Return (X, Y) of the center of cell containing provided text 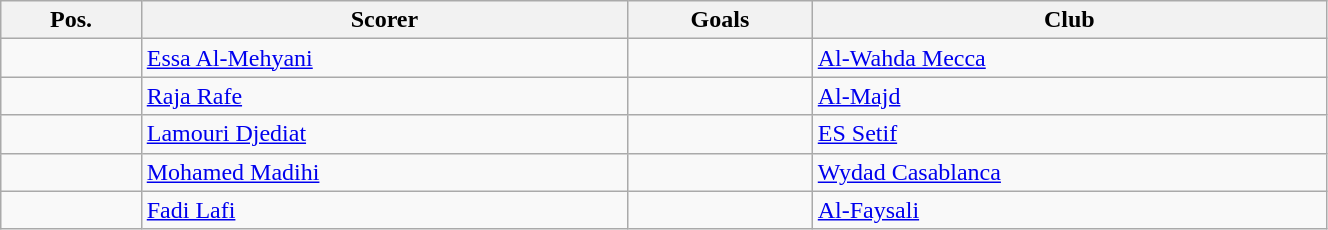
Raja Rafe (384, 96)
Fadi Lafi (384, 210)
Essa Al-Mehyani (384, 58)
Lamouri Djediat (384, 134)
Mohamed Madihi (384, 172)
Al-Majd (1069, 96)
ES Setif (1069, 134)
Al-Faysali (1069, 210)
Club (1069, 20)
Al-Wahda Mecca (1069, 58)
Pos. (71, 20)
Goals (720, 20)
Scorer (384, 20)
Wydad Casablanca (1069, 172)
